Find where the given text appears and provide that cell's center as [x, y] coordinate. 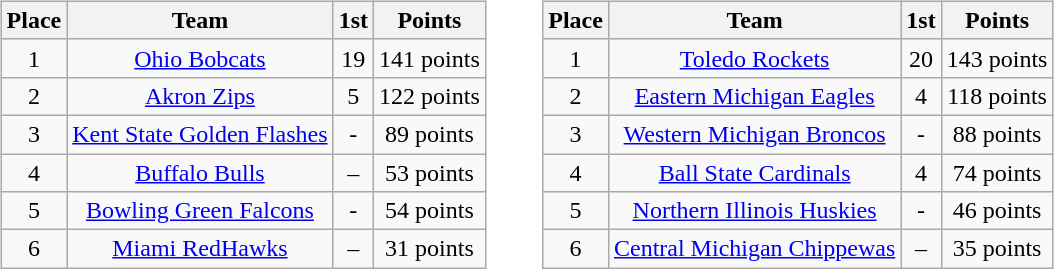
46 points [997, 211]
Buffalo Bulls [200, 173]
Miami RedHawks [200, 249]
143 points [997, 58]
Toledo Rockets [754, 58]
74 points [997, 173]
Ball State Cardinals [754, 173]
Ohio Bobcats [200, 58]
20 [921, 58]
Bowling Green Falcons [200, 211]
35 points [997, 249]
19 [353, 58]
Kent State Golden Flashes [200, 134]
89 points [430, 134]
Akron Zips [200, 96]
53 points [430, 173]
122 points [430, 96]
118 points [997, 96]
54 points [430, 211]
Central Michigan Chippewas [754, 249]
88 points [997, 134]
Northern Illinois Huskies [754, 211]
Western Michigan Broncos [754, 134]
Eastern Michigan Eagles [754, 96]
31 points [430, 249]
141 points [430, 58]
